Provide the [X, Y] coordinate of the cell's center where the given text is located.  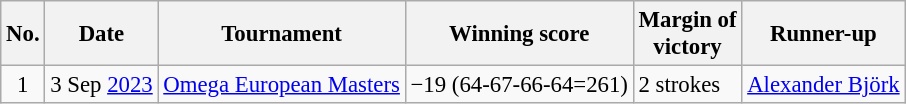
Winning score [519, 34]
2 strokes [688, 85]
Runner-up [824, 34]
Omega European Masters [282, 85]
−19 (64-67-66-64=261) [519, 85]
No. [23, 34]
Tournament [282, 34]
Date [102, 34]
1 [23, 85]
Alexander Björk [824, 85]
3 Sep 2023 [102, 85]
Margin ofvictory [688, 34]
